Extract the [x, y] coordinate from the center of the cell holding the provided text.  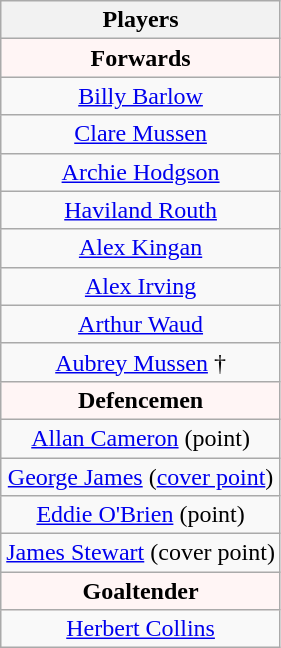
Allan Cameron (point) [141, 438]
Herbert Collins [141, 629]
Players [141, 20]
Arthur Waud [141, 324]
Haviland Routh [141, 210]
Clare Mussen [141, 134]
Billy Barlow [141, 96]
Aubrey Mussen † [141, 362]
Goaltender [141, 591]
Alex Irving [141, 286]
Eddie O'Brien (point) [141, 515]
Forwards [141, 58]
Defencemen [141, 400]
Alex Kingan [141, 248]
George James (cover point) [141, 477]
Archie Hodgson [141, 172]
James Stewart (cover point) [141, 553]
